Detect which cell encompasses the target text, then output its (x, y) center coordinate. 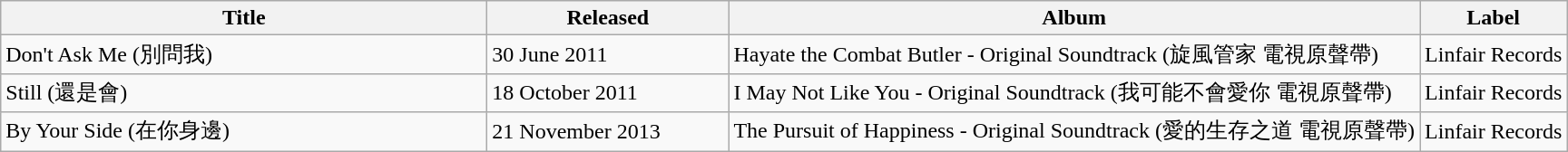
I May Not Like You - Original Soundtrack (我可能不會愛你 電視原聲帶) (1074, 92)
Label (1494, 18)
18 October 2011 (608, 92)
21 November 2013 (608, 132)
Still (還是會) (244, 92)
Don't Ask Me (別問我) (244, 54)
30 June 2011 (608, 54)
The Pursuit of Happiness - Original Soundtrack (愛的生存之道 電視原聲帶) (1074, 132)
Album (1074, 18)
Title (244, 18)
By Your Side (在你身邊) (244, 132)
Released (608, 18)
Hayate the Combat Butler - Original Soundtrack (旋風管家 電視原聲帶) (1074, 54)
